Pinpoint the cell where the given text exists, returning its (x, y) midpoint coordinate. 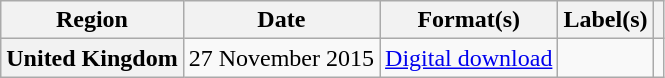
Date (281, 20)
27 November 2015 (281, 58)
United Kingdom (92, 58)
Region (92, 20)
Digital download (469, 58)
Label(s) (606, 20)
Format(s) (469, 20)
